Output the (x, y) coordinate of the center of the cell containing the given text.  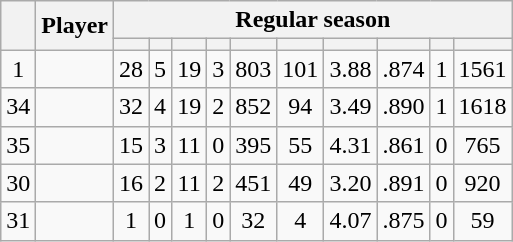
.861 (404, 145)
Regular season (314, 20)
3.88 (350, 69)
4.07 (350, 221)
49 (300, 183)
.891 (404, 183)
35 (18, 145)
15 (132, 145)
55 (300, 145)
30 (18, 183)
765 (482, 145)
852 (254, 107)
4.31 (350, 145)
395 (254, 145)
16 (132, 183)
1561 (482, 69)
.890 (404, 107)
Player (75, 26)
451 (254, 183)
94 (300, 107)
5 (160, 69)
28 (132, 69)
803 (254, 69)
59 (482, 221)
101 (300, 69)
.875 (404, 221)
34 (18, 107)
31 (18, 221)
.874 (404, 69)
3.20 (350, 183)
1618 (482, 107)
920 (482, 183)
3.49 (350, 107)
